Search for the cell housing the specified text and yield its (X, Y) center coordinate. 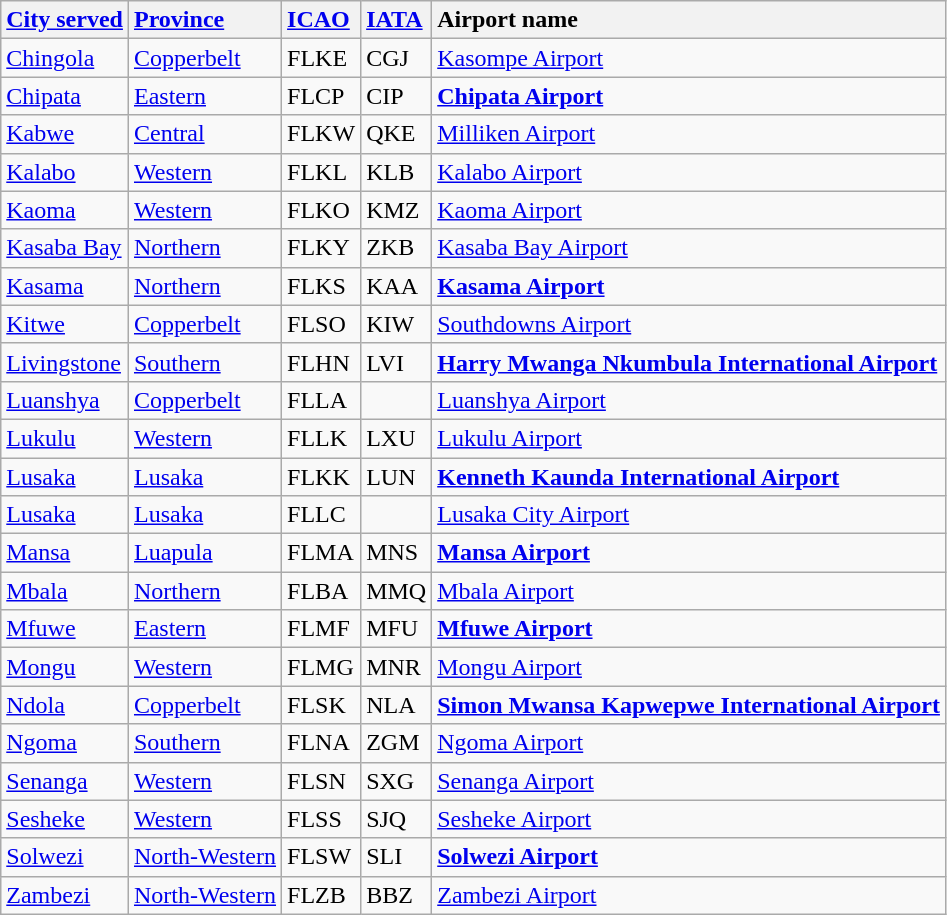
KAA (396, 286)
FLKO (322, 210)
LUN (396, 477)
NLA (396, 705)
FLCP (322, 96)
Kalabo Airport (689, 172)
Kasama (65, 286)
ZGM (396, 743)
FLKS (322, 286)
Ngoma Airport (689, 743)
FLLC (322, 515)
FLZB (322, 895)
MMQ (396, 591)
Sesheke Airport (689, 819)
FLKW (322, 134)
Simon Mwansa Kapwepwe International Airport (689, 705)
Mansa Airport (689, 553)
Kasaba Bay Airport (689, 248)
Kasompe Airport (689, 58)
CIP (396, 96)
Lukulu Airport (689, 438)
Mbala Airport (689, 591)
FLMF (322, 629)
Kenneth Kaunda International Airport (689, 477)
Luanshya Airport (689, 400)
Kaoma (65, 210)
Livingstone (65, 362)
Luapula (204, 553)
Solwezi (65, 857)
Lusaka City Airport (689, 515)
MFU (396, 629)
Zambezi (65, 895)
FLBA (322, 591)
FLSK (322, 705)
BBZ (396, 895)
Mfuwe (65, 629)
Kaoma Airport (689, 210)
Province (204, 20)
City served (65, 20)
Kabwe (65, 134)
LXU (396, 438)
Southdowns Airport (689, 324)
Milliken Airport (689, 134)
IATA (396, 20)
FLSS (322, 819)
FLMG (322, 667)
Chingola (65, 58)
Senanga Airport (689, 781)
Kalabo (65, 172)
FLNA (322, 743)
Mongu (65, 667)
Lukulu (65, 438)
Mongu Airport (689, 667)
Mbala (65, 591)
FLMA (322, 553)
Sesheke (65, 819)
FLHN (322, 362)
Kasama Airport (689, 286)
FLLA (322, 400)
SXG (396, 781)
Airport name (689, 20)
LVI (396, 362)
Kasaba Bay (65, 248)
FLLK (322, 438)
FLSO (322, 324)
SJQ (396, 819)
Zambezi Airport (689, 895)
Harry Mwanga Nkumbula International Airport (689, 362)
Kitwe (65, 324)
Chipata Airport (689, 96)
FLKE (322, 58)
KMZ (396, 210)
Chipata (65, 96)
FLSN (322, 781)
FLKL (322, 172)
Mansa (65, 553)
ICAO (322, 20)
KLB (396, 172)
Solwezi Airport (689, 857)
FLKY (322, 248)
FLSW (322, 857)
FLKK (322, 477)
Ngoma (65, 743)
CGJ (396, 58)
MNS (396, 553)
Central (204, 134)
Senanga (65, 781)
Mfuwe Airport (689, 629)
MNR (396, 667)
KIW (396, 324)
Ndola (65, 705)
QKE (396, 134)
SLI (396, 857)
Luanshya (65, 400)
ZKB (396, 248)
